Scan for the cell matching the given text and deliver its [X, Y] coordinate at center. 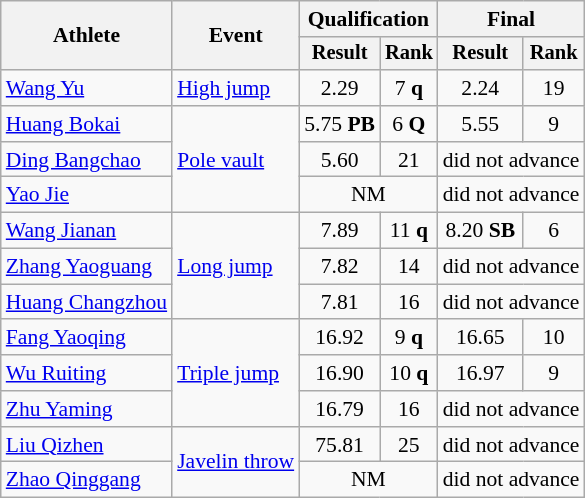
Pole vault [236, 160]
16.65 [480, 338]
Qualification [368, 19]
16.92 [340, 338]
10 [554, 338]
Zhang Yaoguang [86, 267]
Wu Ruiting [86, 373]
21 [409, 160]
7.89 [340, 231]
14 [409, 267]
10 q [409, 373]
16.79 [340, 409]
5.55 [480, 124]
Fang Yaoqing [86, 338]
16.97 [480, 373]
Huang Bokai [86, 124]
Athlete [86, 36]
Long jump [236, 266]
Wang Yu [86, 88]
2.24 [480, 88]
7.81 [340, 302]
11 q [409, 231]
Triple jump [236, 374]
6 [554, 231]
5.75 PB [340, 124]
6 Q [409, 124]
5.60 [340, 160]
19 [554, 88]
Zhao Qinggang [86, 480]
Zhu Yaming [86, 409]
75.81 [340, 445]
Yao Jie [86, 195]
High jump [236, 88]
7.82 [340, 267]
16.90 [340, 373]
Javelin throw [236, 462]
2.29 [340, 88]
Final [512, 19]
Ding Bangchao [86, 160]
Huang Changzhou [86, 302]
25 [409, 445]
Wang Jianan [86, 231]
7 q [409, 88]
Liu Qizhen [86, 445]
8.20 SB [480, 231]
9 q [409, 338]
Event [236, 36]
